Detect which cell encompasses the target text, then output its [x, y] center coordinate. 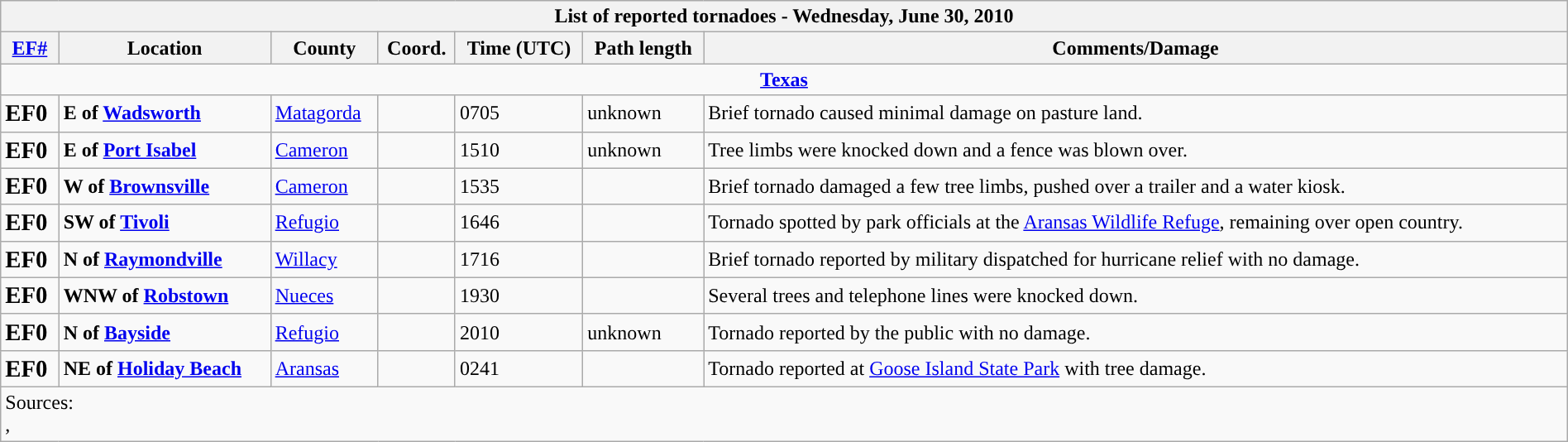
List of reported tornadoes - Wednesday, June 30, 2010 [784, 17]
Willacy [324, 259]
1535 [519, 186]
Location [165, 48]
Texas [784, 79]
1510 [519, 150]
Brief tornado reported by military dispatched for hurricane relief with no damage. [1136, 259]
W of Brownsville [165, 186]
EF# [30, 48]
N of Raymondville [165, 259]
Tornado reported by the public with no damage. [1136, 332]
0241 [519, 368]
Coord. [417, 48]
E of Wadsworth [165, 113]
NE of Holiday Beach [165, 368]
E of Port Isabel [165, 150]
Sources:, [784, 414]
Tree limbs were knocked down and a fence was blown over. [1136, 150]
Several trees and telephone lines were knocked down. [1136, 295]
Brief tornado caused minimal damage on pasture land. [1136, 113]
WNW of Robstown [165, 295]
Tornado reported at Goose Island State Park with tree damage. [1136, 368]
1646 [519, 223]
N of Bayside [165, 332]
Tornado spotted by park officials at the Aransas Wildlife Refuge, remaining over open country. [1136, 223]
SW of Tivoli [165, 223]
2010 [519, 332]
Nueces [324, 295]
Matagorda [324, 113]
Path length [643, 48]
1716 [519, 259]
Aransas [324, 368]
Time (UTC) [519, 48]
0705 [519, 113]
1930 [519, 295]
Brief tornado damaged a few tree limbs, pushed over a trailer and a water kiosk. [1136, 186]
County [324, 48]
Comments/Damage [1136, 48]
